Output the [X, Y] coordinate of the center of the cell containing the given text.  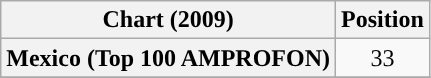
Mexico (Top 100 AMPROFON) [168, 58]
Position [383, 20]
Chart (2009) [168, 20]
33 [383, 58]
